Locate the cell with the specified text and output its (x, y) center coordinate. 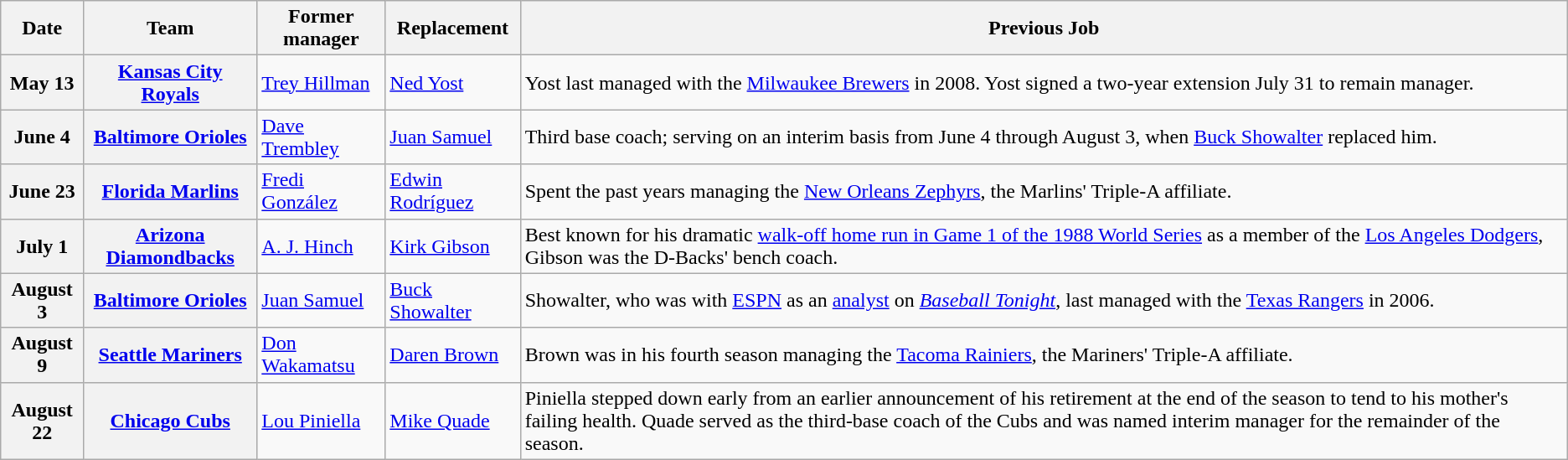
Replacement (452, 28)
Buck Showalter (452, 300)
Brown was in his fourth season managing the Tacoma Rainiers, the Mariners' Triple-A affiliate. (1044, 355)
Kansas City Royals (171, 82)
Chicago Cubs (171, 421)
Ned Yost (452, 82)
Kirk Gibson (452, 246)
Former manager (322, 28)
Team (171, 28)
Trey Hillman (322, 82)
Showalter, who was with ESPN as an analyst on Baseball Tonight, last managed with the Texas Rangers in 2006. (1044, 300)
Edwin Rodríguez (452, 191)
Don Wakamatsu (322, 355)
Dave Trembley (322, 137)
June 23 (42, 191)
Third base coach; serving on an interim basis from June 4 through August 3, when Buck Showalter replaced him. (1044, 137)
Arizona Diamondbacks (171, 246)
Date (42, 28)
A. J. Hinch (322, 246)
August 22 (42, 421)
Previous Job (1044, 28)
Yost last managed with the Milwaukee Brewers in 2008. Yost signed a two-year extension July 31 to remain manager. (1044, 82)
May 13 (42, 82)
Seattle Mariners (171, 355)
August 9 (42, 355)
July 1 (42, 246)
Florida Marlins (171, 191)
Spent the past years managing the New Orleans Zephyrs, the Marlins' Triple-A affiliate. (1044, 191)
Mike Quade (452, 421)
August 3 (42, 300)
Daren Brown (452, 355)
Lou Piniella (322, 421)
Fredi González (322, 191)
June 4 (42, 137)
